Capture the cell that displays the provided text and extract its (x, y) central coordinate. 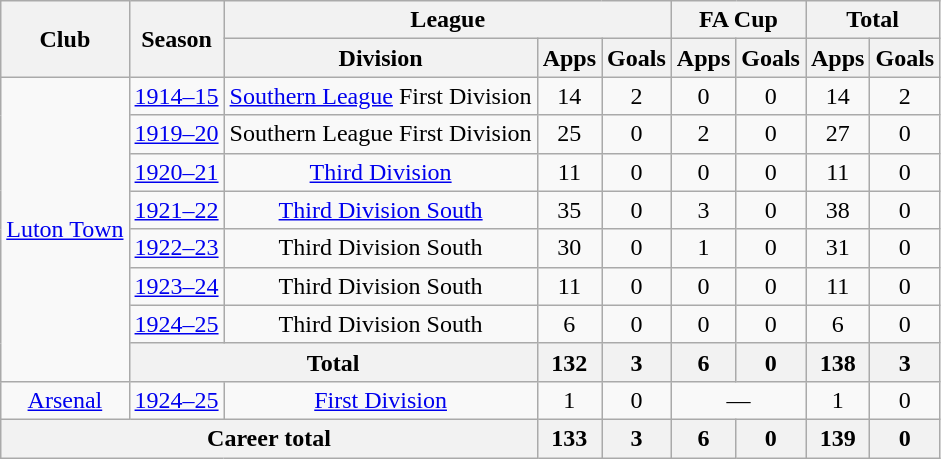
25 (569, 134)
Division (380, 58)
27 (838, 134)
Arsenal (65, 400)
Luton Town (65, 229)
138 (838, 362)
1923–24 (176, 286)
Third Division (380, 172)
1919–20 (176, 134)
30 (569, 248)
League (448, 20)
133 (569, 438)
1914–15 (176, 96)
38 (838, 210)
FA Cup (738, 20)
35 (569, 210)
1922–23 (176, 248)
132 (569, 362)
31 (838, 248)
First Division (380, 400)
― (738, 400)
Season (176, 39)
139 (838, 438)
1920–21 (176, 172)
Career total (269, 438)
Club (65, 39)
1921–22 (176, 210)
